Scan for the cell matching the given text and deliver its [x, y] coordinate at center. 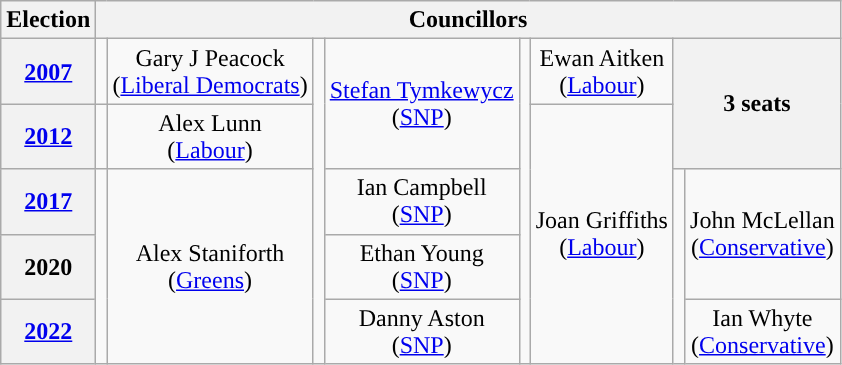
Danny Aston(SNP) [422, 332]
Ian Whyte(Conservative) [763, 332]
Councillors [468, 20]
Ewan Aitken(Labour) [602, 72]
Alex Lunn(Labour) [210, 136]
2022 [48, 332]
2020 [48, 266]
Gary J Peacock(Liberal Democrats) [210, 72]
Ethan Young(SNP) [422, 266]
2007 [48, 72]
John McLellan(Conservative) [763, 234]
3 seats [756, 104]
2012 [48, 136]
Election [48, 20]
Joan Griffiths(Labour) [602, 234]
Ian Campbell(SNP) [422, 202]
Alex Staniforth(Greens) [210, 266]
2017 [48, 202]
Stefan Tymkewycz(SNP) [422, 104]
